Determine the (x, y) coordinate at the center of the cell enclosing the given text.  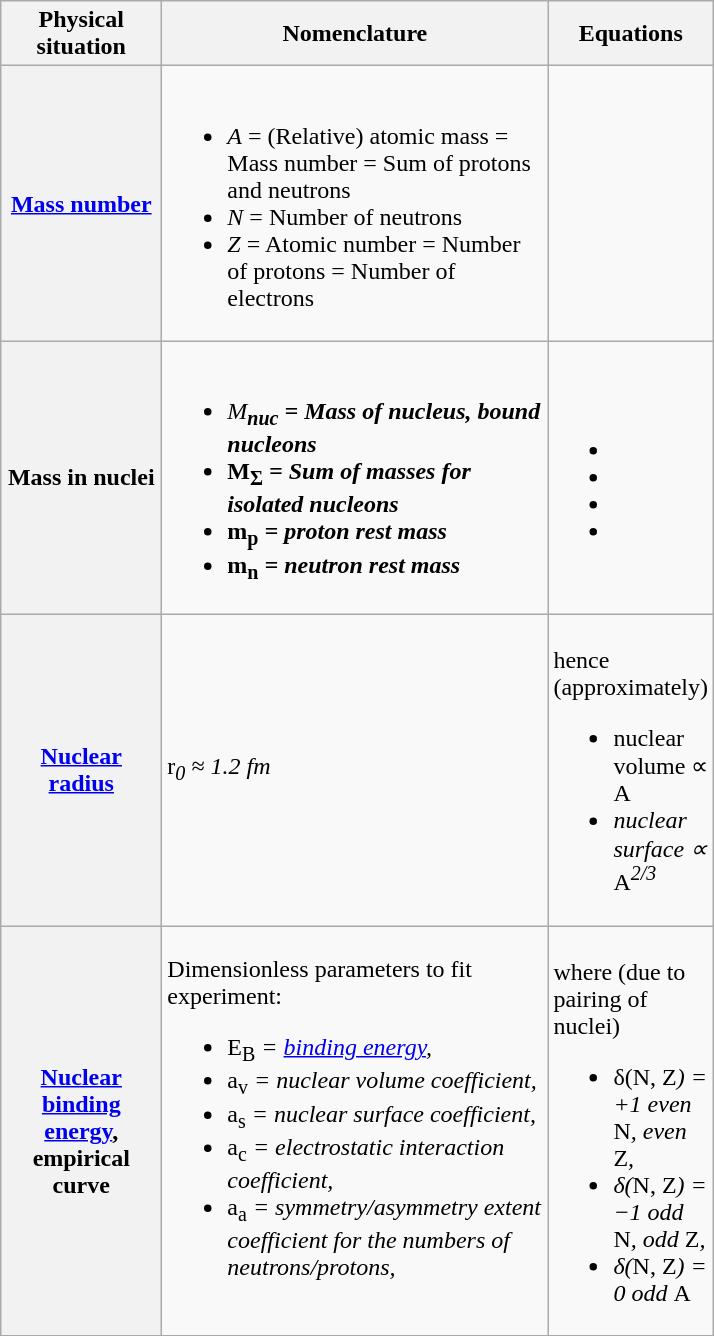
Equations (631, 34)
where (due to pairing of nuclei) δ(N, Z) = +1 even N, even Z,δ(N, Z) = −1 odd N, odd Z,δ(N, Z) = 0 odd A (631, 1131)
Nuclear radius (82, 770)
Nuclear binding energy, empirical curve (82, 1131)
Mnuc = Mass of nucleus, bound nucleonsMΣ = Sum of masses for isolated nucleonsmp = proton rest massmn = neutron rest mass (355, 478)
Mass number (82, 204)
hence (approximately) nuclear volume ∝ Anuclear surface ∝ A2/3 (631, 770)
r0 ≈ 1.2 fm (355, 770)
Mass in nuclei (82, 478)
Physical situation (82, 34)
Nomenclature (355, 34)
